For the text-containing cell, return its midpoint in (X, Y) coordinate format. 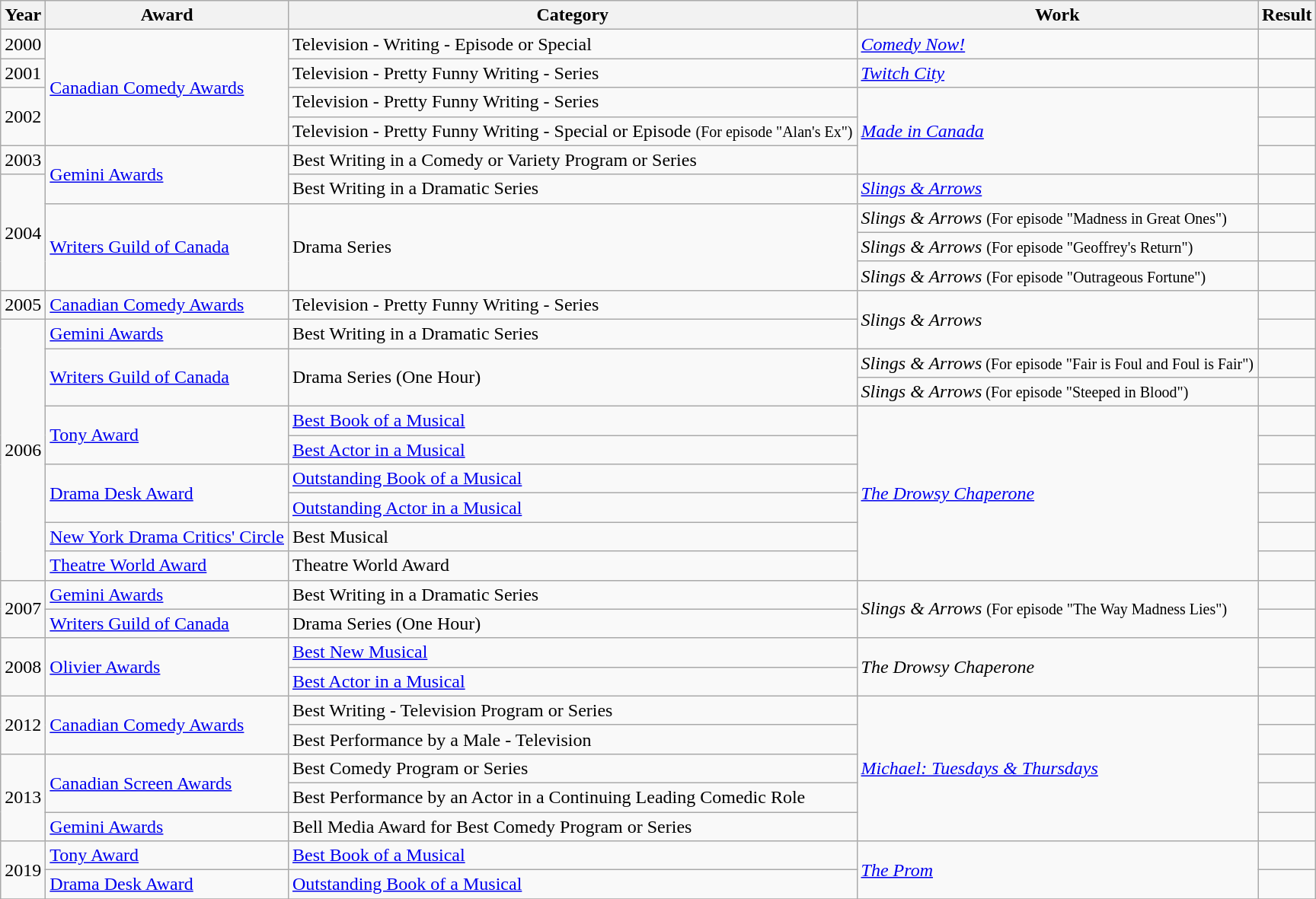
Work (1057, 15)
Best Writing in a Comedy or Variety Program or Series (573, 160)
2001 (23, 73)
Outstanding Actor in a Musical (573, 508)
Slings & Arrows (For episode "Geoffrey's Return") (1057, 247)
Slings & Arrows (For episode "Outrageous Fortune") (1057, 276)
Comedy Now! (1057, 44)
Michael: Tuesdays & Thursdays (1057, 768)
Television - Writing - Episode or Special (573, 44)
Slings & Arrows (For episode "The Way Madness Lies") (1057, 609)
2008 (23, 667)
Twitch City (1057, 73)
Slings & Arrows (For episode "Madness in Great Ones") (1057, 218)
Olivier Awards (168, 667)
The Prom (1057, 870)
2000 (23, 44)
2019 (23, 870)
Best Performance by an Actor in a Continuing Leading Comedic Role (573, 797)
Best Performance by a Male - Television (573, 739)
Year (23, 15)
2003 (23, 160)
Result (1287, 15)
Made in Canada (1057, 131)
2012 (23, 725)
2013 (23, 797)
Slings & Arrows (For episode "Steeped in Blood") (1057, 392)
2004 (23, 232)
Best Musical (573, 537)
2006 (23, 449)
2002 (23, 116)
Best Writing - Television Program or Series (573, 710)
Television - Pretty Funny Writing - Special or Episode (For episode "Alan's Ex") (573, 131)
Category (573, 15)
Drama Series (573, 247)
Best New Musical (573, 652)
New York Drama Critics' Circle (168, 537)
Slings & Arrows (For episode "Fair is Foul and Foul is Fair") (1057, 363)
2005 (23, 304)
Bell Media Award for Best Comedy Program or Series (573, 826)
Award (168, 15)
Canadian Screen Awards (168, 783)
Best Comedy Program or Series (573, 768)
2007 (23, 609)
